From the cell containing the given text, extract its center point as [X, Y] coordinate. 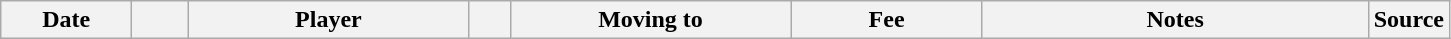
Player [328, 20]
Fee [886, 20]
Source [1408, 20]
Moving to [650, 20]
Notes [1175, 20]
Date [66, 20]
